Provide the (x, y) coordinate of the cell's center where the given text is located.  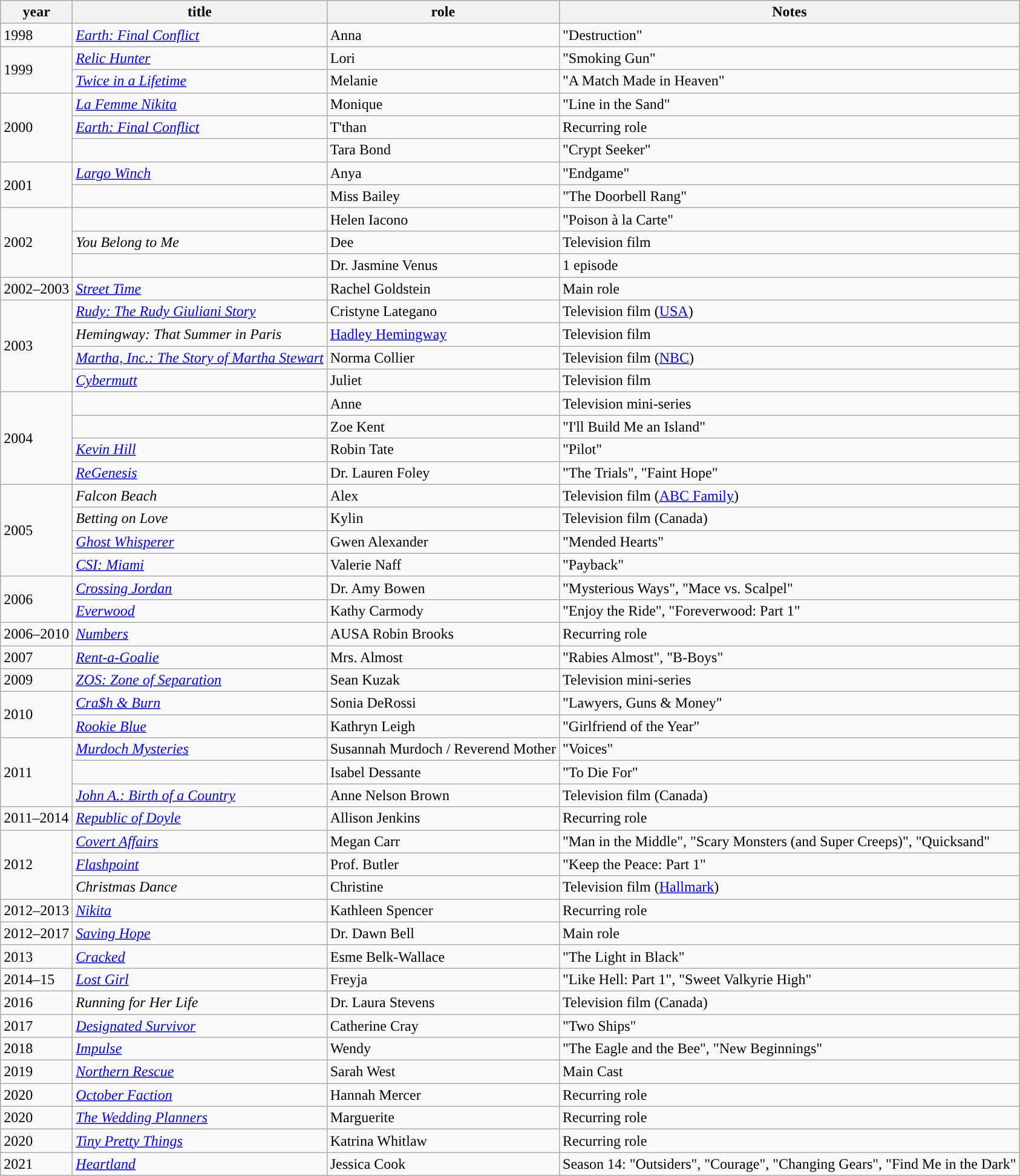
Northern Rescue (200, 1072)
"Man in the Middle", "Scary Monsters (and Super Creeps)", "Quicksand" (790, 841)
Notes (790, 12)
2014–15 (36, 979)
Covert Affairs (200, 841)
Hannah Mercer (443, 1095)
Esme Belk-Wallace (443, 956)
Television film (Hallmark) (790, 887)
role (443, 12)
2007 (36, 657)
Wendy (443, 1049)
Television film (USA) (790, 312)
Flashpoint (200, 864)
Street Time (200, 289)
"Payback" (790, 565)
Allison Jenkins (443, 818)
Kathryn Leigh (443, 726)
CSI: Miami (200, 565)
Twice in a Lifetime (200, 81)
Mrs. Almost (443, 657)
Dr. Lauren Foley (443, 473)
"Mended Hearts" (790, 542)
Dee (443, 242)
Sean Kuzak (443, 680)
"Line in the Sand" (790, 104)
"I'll Build Me an Island" (790, 427)
Anya (443, 173)
Kylin (443, 519)
1 episode (790, 265)
Relic Hunter (200, 58)
Murdoch Mysteries (200, 749)
Marguerite (443, 1118)
Saving Hope (200, 933)
Catherine Cray (443, 1026)
Jessica Cook (443, 1164)
year (36, 12)
2009 (36, 680)
Designated Survivor (200, 1026)
T'than (443, 127)
"Lawyers, Guns & Money" (790, 703)
"To Die For" (790, 772)
ReGenesis (200, 473)
2003 (36, 346)
Betting on Love (200, 519)
"Pilot" (790, 450)
Dr. Laura Stevens (443, 1002)
"The Trials", "Faint Hope" (790, 473)
Freyja (443, 979)
You Belong to Me (200, 242)
Zoe Kent (443, 427)
Ghost Whisperer (200, 542)
Rent-a-Goalie (200, 657)
Dr. Amy Bowen (443, 588)
2013 (36, 956)
Helen Iacono (443, 219)
Christine (443, 887)
Christmas Dance (200, 887)
"Poison à la Carte" (790, 219)
Tiny Pretty Things (200, 1141)
2002–2003 (36, 289)
Television film (ABC Family) (790, 496)
Anna (443, 35)
Cristyne Lategano (443, 312)
"Endgame" (790, 173)
"Voices" (790, 749)
2001 (36, 185)
Hadley Hemingway (443, 335)
Anne Nelson Brown (443, 795)
Susannah Murdoch / Reverend Mother (443, 749)
Republic of Doyle (200, 818)
Rookie Blue (200, 726)
2004 (36, 438)
Cybermutt (200, 381)
Megan Carr (443, 841)
1999 (36, 70)
"Girlfriend of the Year" (790, 726)
Television film (NBC) (790, 358)
"The Eagle and the Bee", "New Beginnings" (790, 1049)
AUSA Robin Brooks (443, 634)
2012–2013 (36, 910)
Kathleen Spencer (443, 910)
"The Light in Black" (790, 956)
ZOS: Zone of Separation (200, 680)
Lori (443, 58)
Monique (443, 104)
2017 (36, 1026)
Sarah West (443, 1072)
Tara Bond (443, 150)
"Smoking Gun" (790, 58)
Largo Winch (200, 173)
2011–2014 (36, 818)
2021 (36, 1164)
2012 (36, 864)
Norma Collier (443, 358)
Rudy: The Rudy Giuliani Story (200, 312)
Anne (443, 404)
title (200, 12)
2019 (36, 1072)
2002 (36, 242)
Nikita (200, 910)
Impulse (200, 1049)
Main Cast (790, 1072)
Season 14: "Outsiders", "Courage", "Changing Gears", "Find Me in the Dark" (790, 1164)
Hemingway: That Summer in Paris (200, 335)
Melanie (443, 81)
Everwood (200, 611)
Crossing Jordan (200, 588)
Dr. Dawn Bell (443, 933)
2011 (36, 772)
Cracked (200, 956)
Kevin Hill (200, 450)
"Enjoy the Ride", "Foreverwood: Part 1" (790, 611)
Alex (443, 496)
Falcon Beach (200, 496)
Gwen Alexander (443, 542)
2005 (36, 530)
Miss Bailey (443, 196)
Prof. Butler (443, 864)
"Like Hell: Part 1", "Sweet Valkyrie High" (790, 979)
2012–2017 (36, 933)
Katrina Whitlaw (443, 1141)
"Crypt Seeker" (790, 150)
2006–2010 (36, 634)
"Mysterious Ways", "Mace vs. Scalpel" (790, 588)
"Two Ships" (790, 1026)
Cra$h & Burn (200, 703)
"The Doorbell Rang" (790, 196)
Dr. Jasmine Venus (443, 265)
Valerie Naff (443, 565)
Martha, Inc.: The Story of Martha Stewart (200, 358)
2010 (36, 715)
2016 (36, 1002)
"A Match Made in Heaven" (790, 81)
2000 (36, 127)
Rachel Goldstein (443, 289)
Running for Her Life (200, 1002)
Numbers (200, 634)
Kathy Carmody (443, 611)
"Destruction" (790, 35)
The Wedding Planners (200, 1118)
Isabel Dessante (443, 772)
2018 (36, 1049)
"Rabies Almost", "B-Boys" (790, 657)
John A.: Birth of a Country (200, 795)
Robin Tate (443, 450)
La Femme Nikita (200, 104)
1998 (36, 35)
October Faction (200, 1095)
2006 (36, 599)
Juliet (443, 381)
Lost Girl (200, 979)
Heartland (200, 1164)
"Keep the Peace: Part 1" (790, 864)
Sonia DeRossi (443, 703)
